Output the [x, y] coordinate of the center of the cell containing the given text.  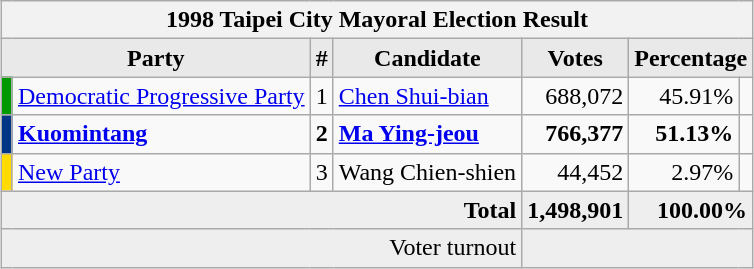
3 [322, 172]
Candidate [427, 58]
1998 Taipei City Mayoral Election Result [376, 20]
Voter turnout [261, 248]
Chen Shui-bian [427, 96]
44,452 [576, 172]
100.00% [691, 210]
1,498,901 [576, 210]
# [322, 58]
1 [322, 96]
Percentage [691, 58]
New Party [161, 172]
Total [261, 210]
Democratic Progressive Party [161, 96]
45.91% [684, 96]
Wang Chien-shien [427, 172]
Kuomintang [161, 134]
Ma Ying-jeou [427, 134]
688,072 [576, 96]
766,377 [576, 134]
Votes [576, 58]
Party [156, 58]
51.13% [684, 134]
2.97% [684, 172]
2 [322, 134]
